Detect which cell encompasses the target text, then output its [x, y] center coordinate. 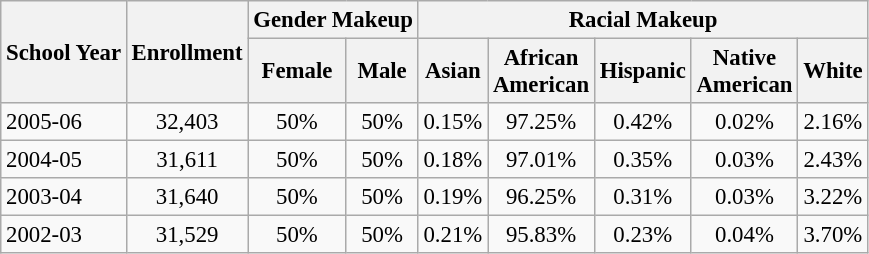
0.42% [642, 122]
0.23% [642, 235]
Asian [452, 72]
31,611 [187, 160]
31,529 [187, 235]
Native American [744, 72]
2.16% [833, 122]
95.83% [542, 235]
Racial Makeup [643, 20]
32,403 [187, 122]
2005-06 [64, 122]
School Year [64, 52]
2003-04 [64, 197]
White [833, 72]
3.70% [833, 235]
97.25% [542, 122]
African American [542, 72]
0.21% [452, 235]
0.19% [452, 197]
Hispanic [642, 72]
Enrollment [187, 52]
2002-03 [64, 235]
0.02% [744, 122]
0.04% [744, 235]
0.15% [452, 122]
2004-05 [64, 160]
Female [297, 72]
3.22% [833, 197]
Gender Makeup [333, 20]
2.43% [833, 160]
0.18% [452, 160]
31,640 [187, 197]
Male [382, 72]
97.01% [542, 160]
0.35% [642, 160]
0.31% [642, 197]
96.25% [542, 197]
